Locate the cell with the specified text and output its [X, Y] center coordinate. 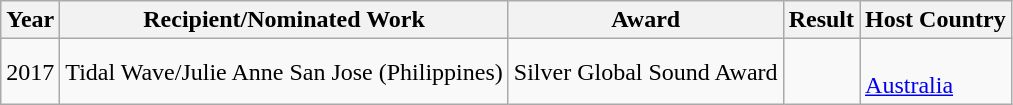
Recipient/Nominated Work [284, 20]
Host Country [936, 20]
Result [821, 20]
Year [30, 20]
Tidal Wave/Julie Anne San Jose (Philippines) [284, 72]
Award [646, 20]
Silver Global Sound Award [646, 72]
2017 [30, 72]
Australia [936, 72]
